Return the (x, y) coordinate for the center point of the cell that contains the specified text.  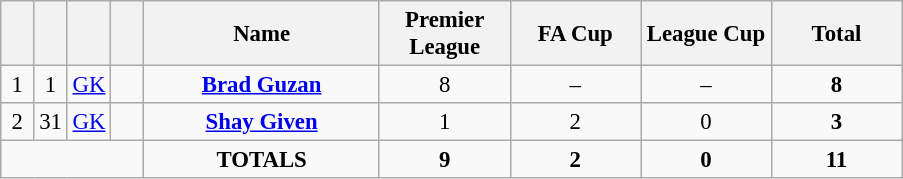
TOTALS (262, 160)
11 (836, 160)
Name (262, 34)
Brad Guzan (262, 85)
Total (836, 34)
3 (836, 122)
Shay Given (262, 122)
League Cup (706, 34)
Premier League (444, 34)
FA Cup (576, 34)
31 (50, 122)
9 (444, 160)
